For the text-containing cell, return its midpoint in [x, y] coordinate format. 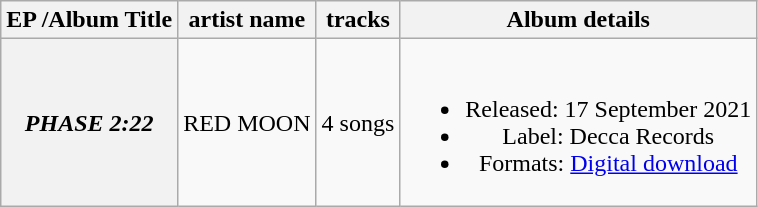
4 songs [358, 122]
RED MOON [247, 122]
Released: 17 September 2021Label: Decca RecordsFormats: Digital download [578, 122]
artist name [247, 20]
Album details [578, 20]
PHASE 2:22 [90, 122]
tracks [358, 20]
EP /Album Title [90, 20]
